Capture the cell that displays the provided text and extract its (x, y) central coordinate. 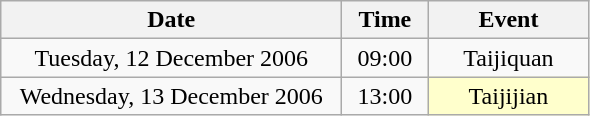
Date (172, 20)
Wednesday, 13 December 2006 (172, 96)
Tuesday, 12 December 2006 (172, 58)
Taijiquan (508, 58)
13:00 (385, 96)
Time (385, 20)
Taijijian (508, 96)
Event (508, 20)
09:00 (385, 58)
